Find where the given text appears and provide that cell's center as [x, y] coordinate. 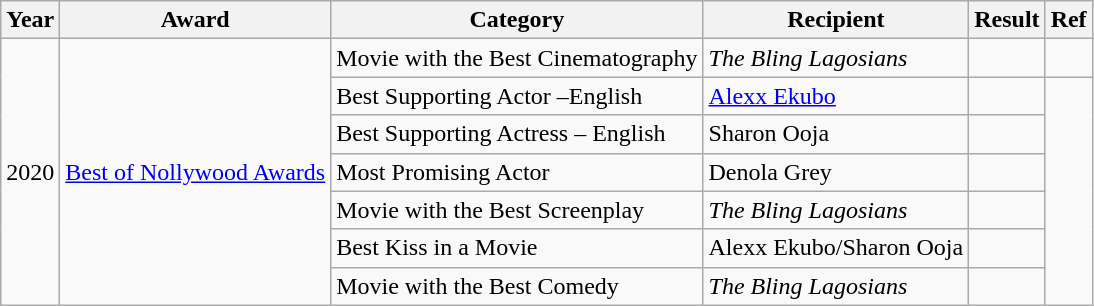
Alexx Ekubo/Sharon Ooja [836, 248]
Category [517, 20]
Best Supporting Actress – English [517, 134]
Best Kiss in a Movie [517, 248]
2020 [30, 172]
Best of Nollywood Awards [196, 172]
Sharon Ooja [836, 134]
Year [30, 20]
Best Supporting Actor –English [517, 96]
Result [1007, 20]
Award [196, 20]
Most Promising Actor [517, 172]
Ref [1068, 20]
Recipient [836, 20]
Movie with the Best Screenplay [517, 210]
Movie with the Best Cinematography [517, 58]
Movie with the Best Comedy [517, 286]
Alexx Ekubo [836, 96]
Denola Grey [836, 172]
